Pinpoint the cell where the given text exists, returning its (x, y) midpoint coordinate. 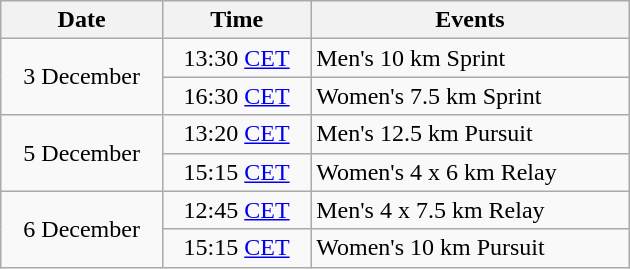
Women's 10 km Pursuit (470, 248)
13:30 CET (236, 58)
Men's 4 x 7.5 km Relay (470, 210)
16:30 CET (236, 96)
Men's 10 km Sprint (470, 58)
Men's 12.5 km Pursuit (470, 134)
Women's 4 x 6 km Relay (470, 172)
Time (236, 20)
3 December (82, 77)
6 December (82, 229)
12:45 CET (236, 210)
Women's 7.5 km Sprint (470, 96)
Events (470, 20)
13:20 CET (236, 134)
5 December (82, 153)
Date (82, 20)
